Provide the [X, Y] coordinate of the cell's center where the given text is located.  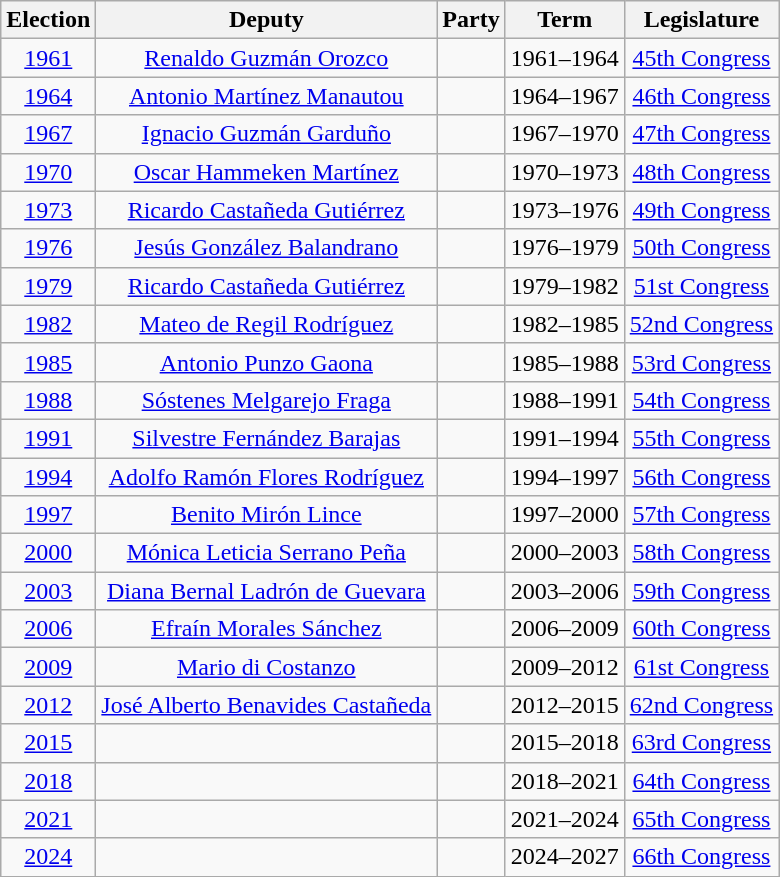
2006–2009 [564, 629]
Jesús González Balandrano [266, 248]
1973 [48, 210]
51st Congress [701, 286]
Renaldo Guzmán Orozco [266, 58]
Diana Bernal Ladrón de Guevara [266, 591]
49th Congress [701, 210]
1973–1976 [564, 210]
2000–2003 [564, 553]
1979–1982 [564, 286]
Oscar Hammeken Martínez [266, 172]
Adolfo Ramón Flores Rodríguez [266, 477]
2009 [48, 667]
1997 [48, 515]
Efraín Morales Sánchez [266, 629]
Antonio Punzo Gaona [266, 362]
1970–1973 [564, 172]
45th Congress [701, 58]
Mateo de Regil Rodríguez [266, 324]
1964–1967 [564, 96]
1982–1985 [564, 324]
1967–1970 [564, 134]
Silvestre Fernández Barajas [266, 438]
62nd Congress [701, 705]
1988 [48, 400]
Sóstenes Melgarejo Fraga [266, 400]
2021 [48, 819]
1997–2000 [564, 515]
Deputy [266, 20]
55th Congress [701, 438]
1994–1997 [564, 477]
65th Congress [701, 819]
1988–1991 [564, 400]
Legislature [701, 20]
2012–2015 [564, 705]
1964 [48, 96]
58th Congress [701, 553]
2003 [48, 591]
50th Congress [701, 248]
Mario di Costanzo [266, 667]
1985 [48, 362]
2015–2018 [564, 743]
64th Congress [701, 781]
66th Congress [701, 857]
53rd Congress [701, 362]
2009–2012 [564, 667]
José Alberto Benavides Castañeda [266, 705]
48th Congress [701, 172]
Term [564, 20]
Benito Mirón Lince [266, 515]
2024 [48, 857]
2003–2006 [564, 591]
59th Congress [701, 591]
61st Congress [701, 667]
Election [48, 20]
54th Congress [701, 400]
2006 [48, 629]
Party [471, 20]
1967 [48, 134]
1994 [48, 477]
46th Congress [701, 96]
1961–1964 [564, 58]
2024–2027 [564, 857]
2015 [48, 743]
1991 [48, 438]
2012 [48, 705]
2018–2021 [564, 781]
63rd Congress [701, 743]
1982 [48, 324]
2018 [48, 781]
2021–2024 [564, 819]
1976–1979 [564, 248]
56th Congress [701, 477]
1991–1994 [564, 438]
1976 [48, 248]
47th Congress [701, 134]
Antonio Martínez Manautou [266, 96]
1985–1988 [564, 362]
1979 [48, 286]
60th Congress [701, 629]
Ignacio Guzmán Garduño [266, 134]
2000 [48, 553]
57th Congress [701, 515]
1961 [48, 58]
52nd Congress [701, 324]
Mónica Leticia Serrano Peña [266, 553]
1970 [48, 172]
